Determine the [X, Y] coordinate at the center of the cell enclosing the given text.  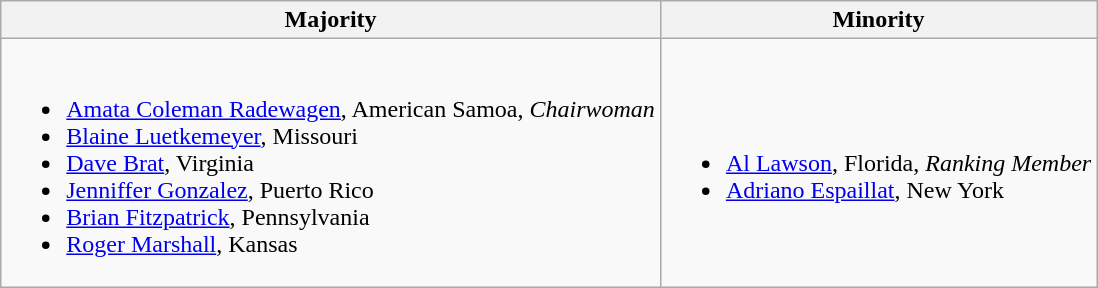
Minority [878, 20]
Al Lawson, Florida, Ranking MemberAdriano Espaillat, New York [878, 163]
Majority [331, 20]
